Return (X, Y) of the center of cell containing provided text 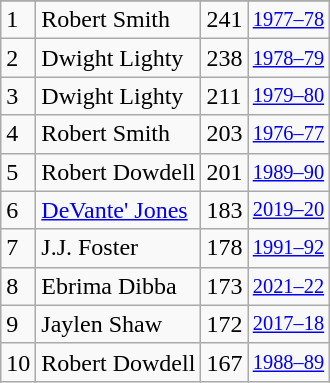
178 (224, 248)
DeVante' Jones (118, 210)
2017–18 (288, 324)
167 (224, 362)
1979–80 (288, 96)
6 (18, 210)
2021–22 (288, 286)
J.J. Foster (118, 248)
Jaylen Shaw (118, 324)
1 (18, 20)
1976–77 (288, 134)
7 (18, 248)
183 (224, 210)
203 (224, 134)
1978–79 (288, 58)
8 (18, 286)
172 (224, 324)
Ebrima Dibba (118, 286)
1989–90 (288, 172)
238 (224, 58)
10 (18, 362)
9 (18, 324)
211 (224, 96)
2019–20 (288, 210)
1977–78 (288, 20)
1991–92 (288, 248)
3 (18, 96)
201 (224, 172)
241 (224, 20)
4 (18, 134)
2 (18, 58)
173 (224, 286)
1988–89 (288, 362)
5 (18, 172)
